Find where the given text appears and provide that cell's center as (x, y) coordinate. 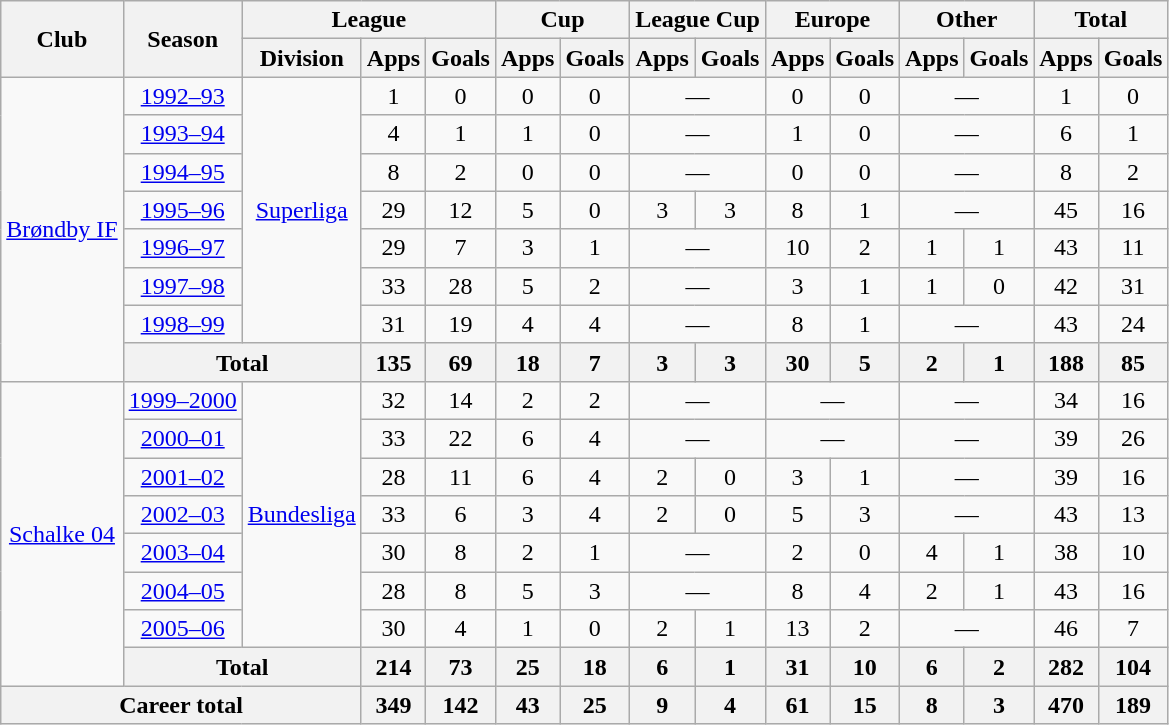
189 (1133, 705)
2003–04 (182, 553)
League Cup (698, 20)
Other (967, 20)
2005–06 (182, 629)
1994–95 (182, 172)
Schalke 04 (62, 533)
Career total (182, 705)
Cup (562, 20)
9 (662, 705)
1993–94 (182, 134)
214 (393, 667)
14 (461, 400)
2001–02 (182, 477)
104 (1133, 667)
2002–03 (182, 515)
1997–98 (182, 286)
135 (393, 362)
142 (461, 705)
19 (461, 324)
22 (461, 438)
26 (1133, 438)
Bundesliga (302, 514)
1999–2000 (182, 400)
League (368, 20)
Superliga (302, 210)
38 (1066, 553)
1992–93 (182, 96)
Season (182, 39)
46 (1066, 629)
42 (1066, 286)
Club (62, 39)
12 (461, 210)
32 (393, 400)
15 (865, 705)
73 (461, 667)
61 (797, 705)
470 (1066, 705)
69 (461, 362)
1998–99 (182, 324)
349 (393, 705)
45 (1066, 210)
2004–05 (182, 591)
85 (1133, 362)
188 (1066, 362)
Brøndby IF (62, 229)
1996–97 (182, 248)
Division (302, 58)
2000–01 (182, 438)
Europe (832, 20)
24 (1133, 324)
282 (1066, 667)
34 (1066, 400)
1995–96 (182, 210)
